Return the [x, y] coordinate for the center point of the cell that contains the specified text.  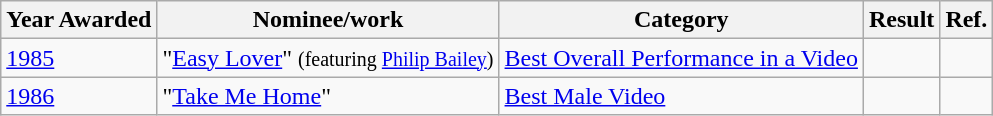
1986 [79, 96]
"Easy Lover" (featuring Philip Bailey) [328, 58]
Ref. [966, 20]
Nominee/work [328, 20]
1985 [79, 58]
Best Overall Performance in a Video [681, 58]
Result [901, 20]
Category [681, 20]
Best Male Video [681, 96]
Year Awarded [79, 20]
"Take Me Home" [328, 96]
